From the cell containing the given text, extract its center point as [X, Y] coordinate. 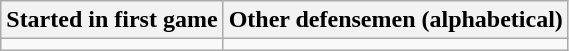
Other defensemen (alphabetical) [396, 20]
Started in first game [112, 20]
